Search for the cell housing the specified text and yield its [X, Y] center coordinate. 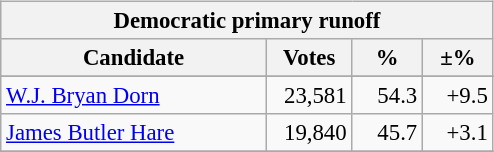
% [388, 58]
23,581 [309, 96]
19,840 [309, 133]
Votes [309, 58]
45.7 [388, 133]
W.J. Bryan Dorn [134, 96]
James Butler Hare [134, 133]
±% [458, 58]
54.3 [388, 96]
+9.5 [458, 96]
Candidate [134, 58]
+3.1 [458, 133]
Democratic primary runoff [247, 21]
